From the cell containing the given text, extract its center point as (X, Y) coordinate. 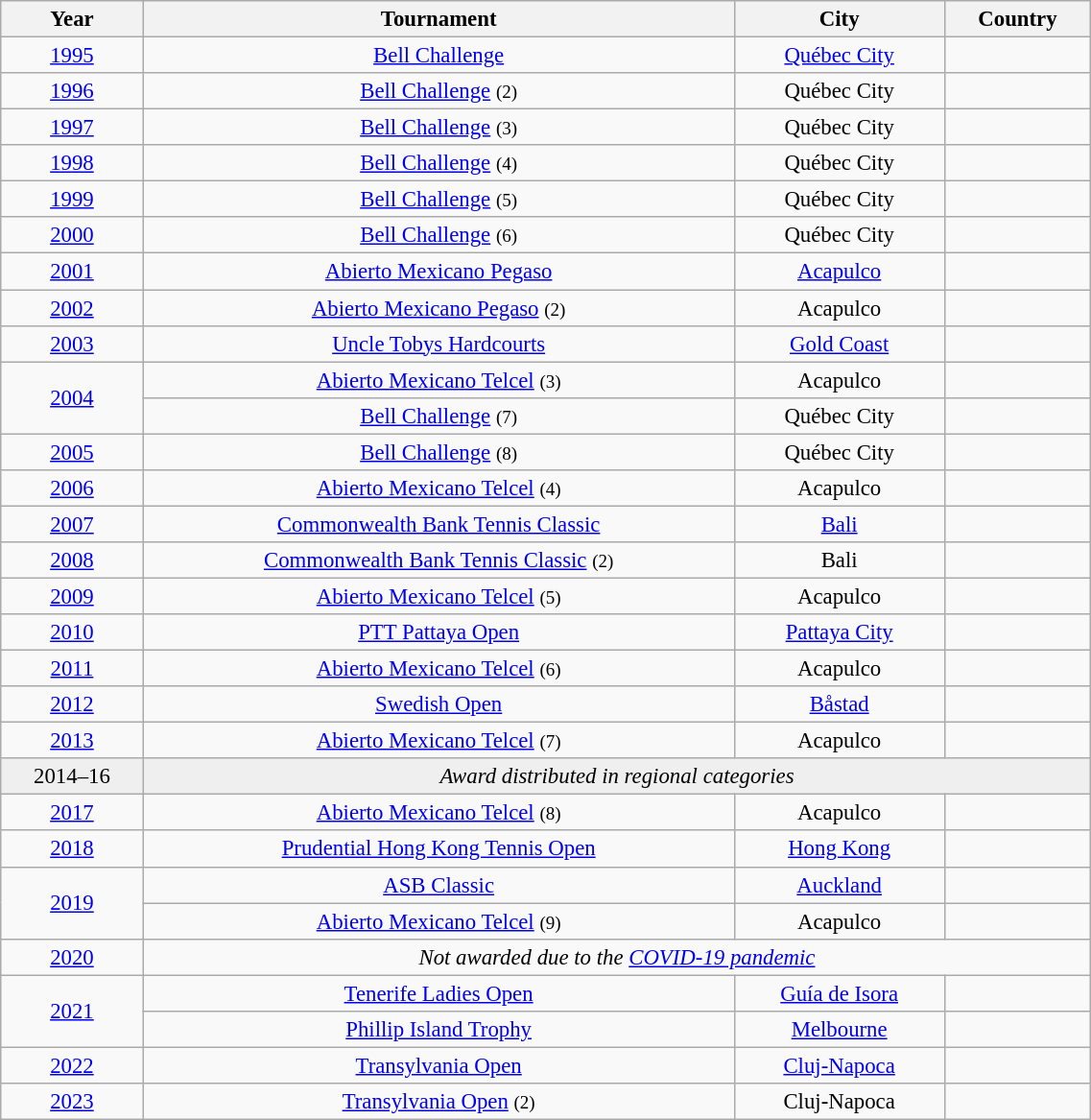
Abierto Mexicano Telcel (3) (439, 380)
Abierto Mexicano Telcel (4) (439, 489)
Country (1017, 19)
1997 (72, 128)
2012 (72, 704)
Abierto Mexicano Pegaso (2) (439, 308)
2014–16 (72, 776)
Bell Challenge (3) (439, 128)
Uncle Tobys Hardcourts (439, 344)
2017 (72, 813)
Hong Kong (839, 849)
Swedish Open (439, 704)
Abierto Mexicano Telcel (7) (439, 741)
2022 (72, 1065)
Pattaya City (839, 632)
Year (72, 19)
2000 (72, 235)
2007 (72, 524)
2006 (72, 489)
Transylvania Open (439, 1065)
1995 (72, 56)
ASB Classic (439, 885)
Guía de Isora (839, 993)
Abierto Mexicano Pegaso (439, 272)
Bell Challenge (8) (439, 452)
Bell Challenge (6) (439, 235)
Abierto Mexicano Telcel (9) (439, 921)
2011 (72, 669)
2008 (72, 560)
Award distributed in regional categories (617, 776)
2018 (72, 849)
Commonwealth Bank Tennis Classic (2) (439, 560)
Auckland (839, 885)
Bell Challenge (2) (439, 91)
Bell Challenge (7) (439, 416)
PTT Pattaya Open (439, 632)
2020 (72, 957)
Transylvania Open (2) (439, 1102)
Tenerife Ladies Open (439, 993)
Bell Challenge (4) (439, 163)
2001 (72, 272)
Bell Challenge (5) (439, 200)
2019 (72, 902)
Båstad (839, 704)
2010 (72, 632)
1999 (72, 200)
1996 (72, 91)
2003 (72, 344)
1998 (72, 163)
Abierto Mexicano Telcel (5) (439, 596)
Bell Challenge (439, 56)
Tournament (439, 19)
2009 (72, 596)
Commonwealth Bank Tennis Classic (439, 524)
Abierto Mexicano Telcel (8) (439, 813)
2021 (72, 1012)
Melbourne (839, 1030)
2005 (72, 452)
Phillip Island Trophy (439, 1030)
2002 (72, 308)
2023 (72, 1102)
Abierto Mexicano Telcel (6) (439, 669)
City (839, 19)
Prudential Hong Kong Tennis Open (439, 849)
2004 (72, 397)
Gold Coast (839, 344)
2013 (72, 741)
Not awarded due to the COVID-19 pandemic (617, 957)
